Return [x, y] of the center of cell containing provided text 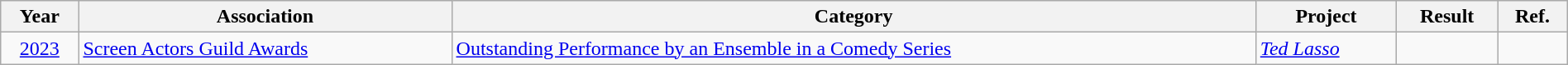
Result [1447, 17]
Year [40, 17]
Association [265, 17]
Project [1326, 17]
Ref. [1533, 17]
Category [853, 17]
Screen Actors Guild Awards [265, 48]
Outstanding Performance by an Ensemble in a Comedy Series [853, 48]
2023 [40, 48]
Ted Lasso [1326, 48]
